Locate the cell with the specified text and output its (X, Y) center coordinate. 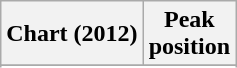
Peak position (189, 34)
Chart (2012) (72, 34)
